Capture the cell that displays the provided text and extract its (X, Y) central coordinate. 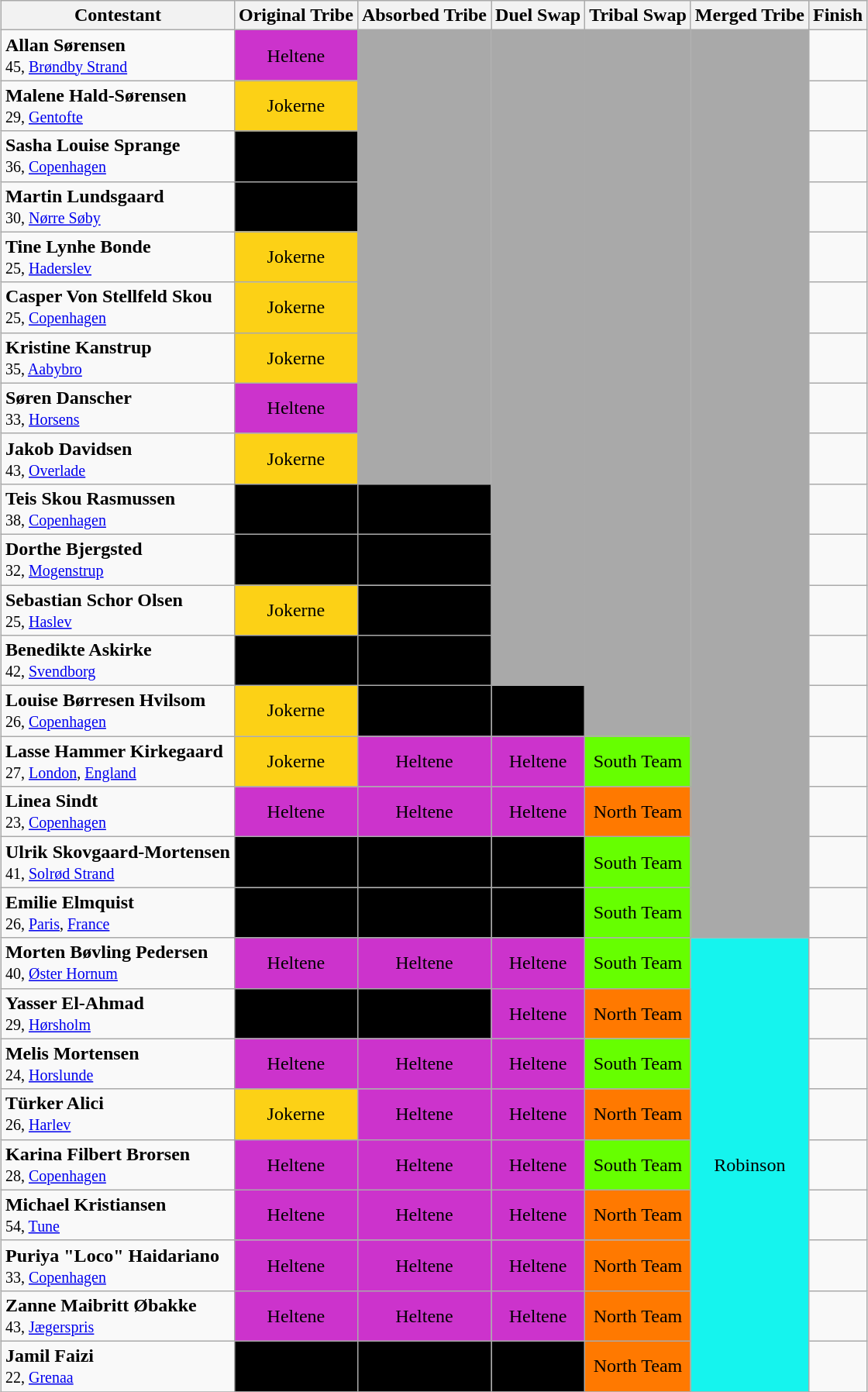
Emilie Elmquist26, Paris, France (118, 913)
Tine Lynhe Bonde25, Haderslev (118, 257)
Robinson (749, 1165)
Melis Mortensen24, Horslunde (118, 1063)
Absorbed Tribe (424, 16)
Türker Alici26, Harlev (118, 1115)
Benedikte Askirke42, Svendborg (118, 660)
Sasha Louise Sprange36, Copenhagen (118, 157)
Casper Von Stellfeld Skou25, Copenhagen (118, 307)
Teis Skou Rasmussen38, Copenhagen (118, 508)
Ulrik Skovgaard-Mortensen41, Solrød Strand (118, 862)
Louise Børresen Hvilsom26, Copenhagen (118, 712)
Original Tribe (296, 16)
Søren Danscher33, Horsens (118, 408)
Contestant (118, 16)
Duel Swap (538, 16)
Kristine Kanstrup35, Aabybro (118, 358)
Jakob Davidsen43, Overlade (118, 459)
Dorthe Bjergsted32, Mogenstrup (118, 560)
Yasser El-Ahmad29, Hørsholm (118, 1014)
Malene Hald-Sørensen29, Gentofte (118, 105)
Michael Kristiansen54, Tune (118, 1215)
Merged Tribe (749, 16)
Zanne Maibritt Øbakke43, Jægerspris (118, 1316)
Tribal Swap (639, 16)
Karina Filbert Brorsen28, Copenhagen (118, 1164)
Jamil Faizi22, Grenaa (118, 1366)
Sebastian Schor Olsen25, Haslev (118, 609)
Puriya "Loco" Haidariano33, Copenhagen (118, 1265)
Finish (837, 16)
Morten Bøvling Pedersen40, Øster Hornum (118, 963)
Lasse Hammer Kirkegaard27, London, England (118, 761)
Linea Sindt23, Copenhagen (118, 812)
Allan Sørensen45, Brøndby Strand (118, 56)
Martin Lundsgaard30, Nørre Søby (118, 206)
